Return [X, Y] of the center of cell containing provided text 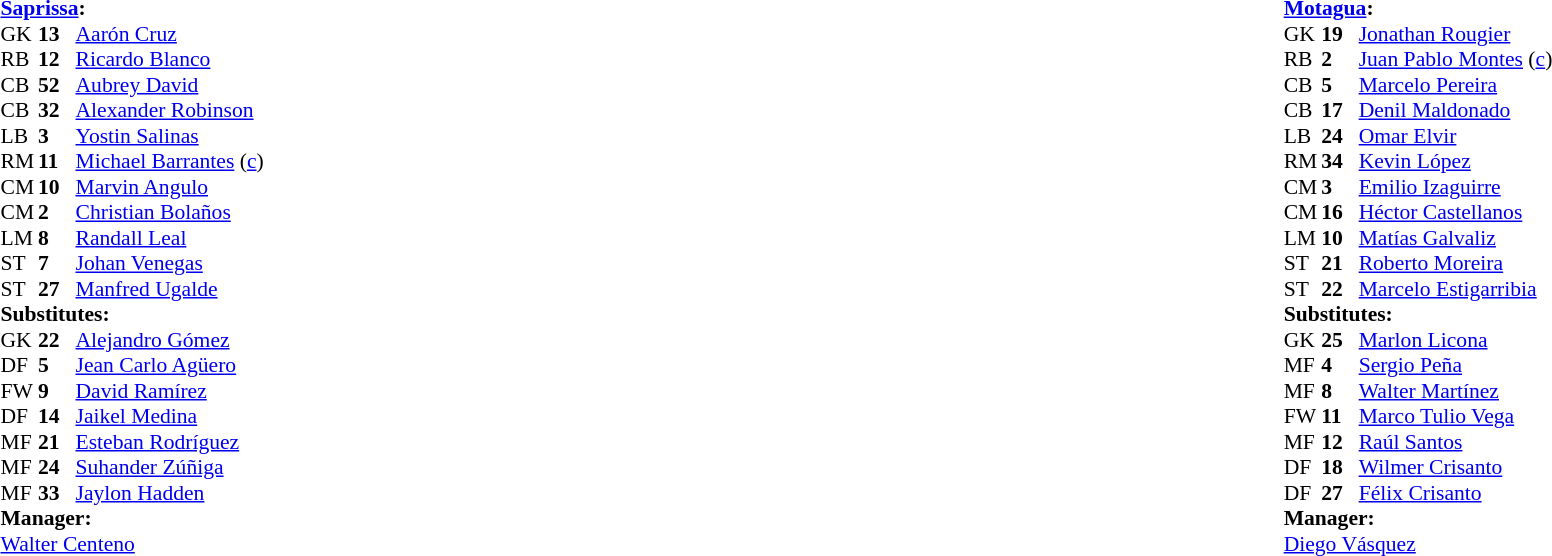
David Ramírez [170, 391]
Aubrey David [170, 85]
Substitutes: [132, 315]
Suhander Zúñiga [170, 467]
Johan Venegas [170, 263]
Aarón Cruz [170, 34]
Christian Bolaños [170, 213]
Esteban Rodríguez [170, 442]
14 [57, 417]
Jean Carlo Agüero [170, 365]
17 [1340, 111]
Alexander Robinson [170, 111]
Manfred Ugalde [170, 289]
16 [1340, 213]
Marvin Angulo [170, 187]
9 [57, 391]
Randall Leal [170, 238]
13 [57, 34]
32 [57, 111]
4 [1340, 365]
25 [1340, 340]
52 [57, 85]
7 [57, 263]
Jaikel Medina [170, 417]
Michael Barrantes (c) [170, 161]
Ricardo Blanco [170, 59]
Jaylon Hadden [170, 493]
33 [57, 493]
18 [1340, 467]
19 [1340, 34]
Alejandro Gómez [170, 340]
34 [1340, 161]
Yostin Salinas [170, 136]
